Locate the cell with the specified text and output its (x, y) center coordinate. 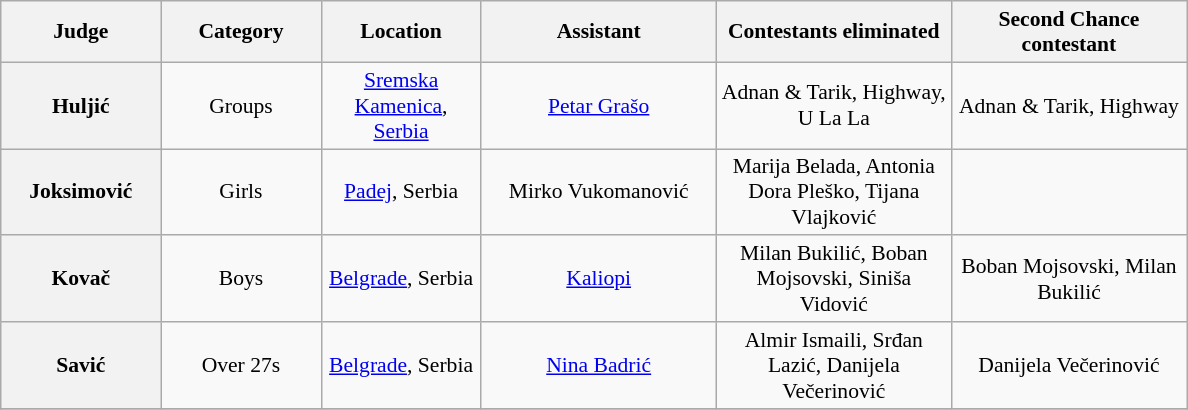
Contestants eliminated (834, 32)
Savić (81, 366)
Adnan & Tarik, Highway (1068, 106)
Almir Ismaili, Srđan Lazić, Danijela Večerinović (834, 366)
Sremska Kamenica, Serbia (401, 106)
Girls (241, 192)
Second Chance contestant (1068, 32)
Over 27s (241, 366)
Kovač (81, 280)
Judge (81, 32)
Danijela Večerinović (1068, 366)
Milan Bukilić, Boban Mojsovski, Siniša Vidović (834, 280)
Location (401, 32)
Adnan & Tarik, Highway, U La La (834, 106)
Boban Mojsovski, Milan Bukilić (1068, 280)
Category (241, 32)
Petar Grašo (598, 106)
Huljić (81, 106)
Kaliopi (598, 280)
Assistant (598, 32)
Groups (241, 106)
Boys (241, 280)
Nina Badrić (598, 366)
Mirko Vukomanović (598, 192)
Padej, Serbia (401, 192)
Joksimović (81, 192)
Marija Belada, Antonia Dora Pleško, Tijana Vlajković (834, 192)
